Identify which cell holds the provided text, then report its (x, y) central coordinate. 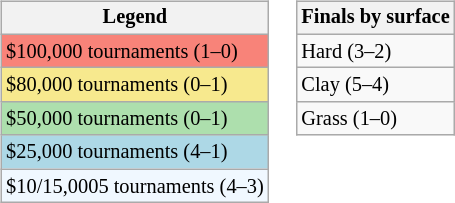
$25,000 tournaments (4–1) (134, 152)
Clay (5–4) (375, 85)
$80,000 tournaments (0–1) (134, 85)
Finals by surface (375, 18)
$10/15,0005 tournaments (4–3) (134, 186)
Legend (134, 18)
Grass (1–0) (375, 119)
$100,000 tournaments (1–0) (134, 51)
$50,000 tournaments (0–1) (134, 119)
Hard (3–2) (375, 51)
